Find where the given text appears and provide that cell's center as [X, Y] coordinate. 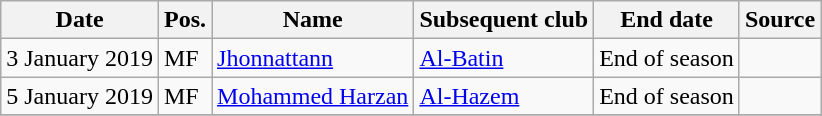
3 January 2019 [80, 58]
5 January 2019 [80, 96]
End date [667, 20]
Mohammed Harzan [313, 96]
Source [780, 20]
Jhonnattann [313, 58]
Name [313, 20]
Al-Hazem [504, 96]
Subsequent club [504, 20]
Date [80, 20]
Al-Batin [504, 58]
Pos. [184, 20]
